Extract the [X, Y] coordinate from the center of the cell holding the provided text.  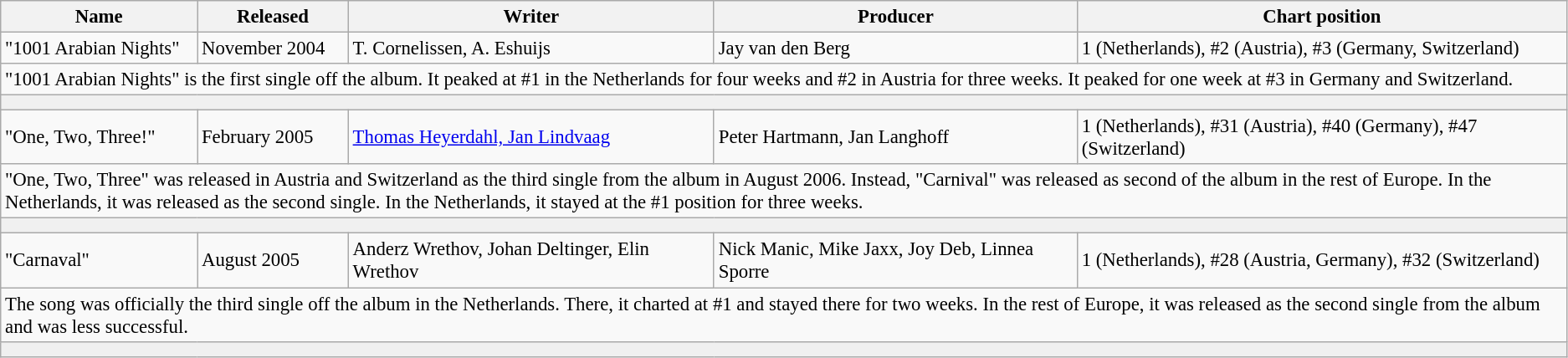
"Carnaval" [99, 261]
1 (Netherlands), #28 (Austria, Germany), #32 (Switzerland) [1322, 261]
February 2005 [273, 137]
Anderz Wrethov, Johan Deltinger, Elin Wrethov [530, 261]
Jay van den Berg [895, 49]
Peter Hartmann, Jan Langhoff [895, 137]
Name [99, 17]
1 (Netherlands), #2 (Austria), #3 (Germany, Switzerland) [1322, 49]
Thomas Heyerdahl, Jan Lindvaag [530, 137]
Released [273, 17]
Writer [530, 17]
Nick Manic, Mike Jaxx, Joy Deb, Linnea Sporre [895, 261]
T. Cornelissen, A. Eshuijs [530, 49]
Chart position [1322, 17]
"1001 Arabian Nights" [99, 49]
Producer [895, 17]
August 2005 [273, 261]
"One, Two, Three!" [99, 137]
November 2004 [273, 49]
1 (Netherlands), #31 (Austria), #40 (Germany), #47 (Switzerland) [1322, 137]
